For the text-containing cell, return its midpoint in (X, Y) coordinate format. 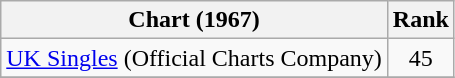
Chart (1967) (194, 20)
UK Singles (Official Charts Company) (194, 58)
Rank (420, 20)
45 (420, 58)
